Detect which cell encompasses the target text, then output its [x, y] center coordinate. 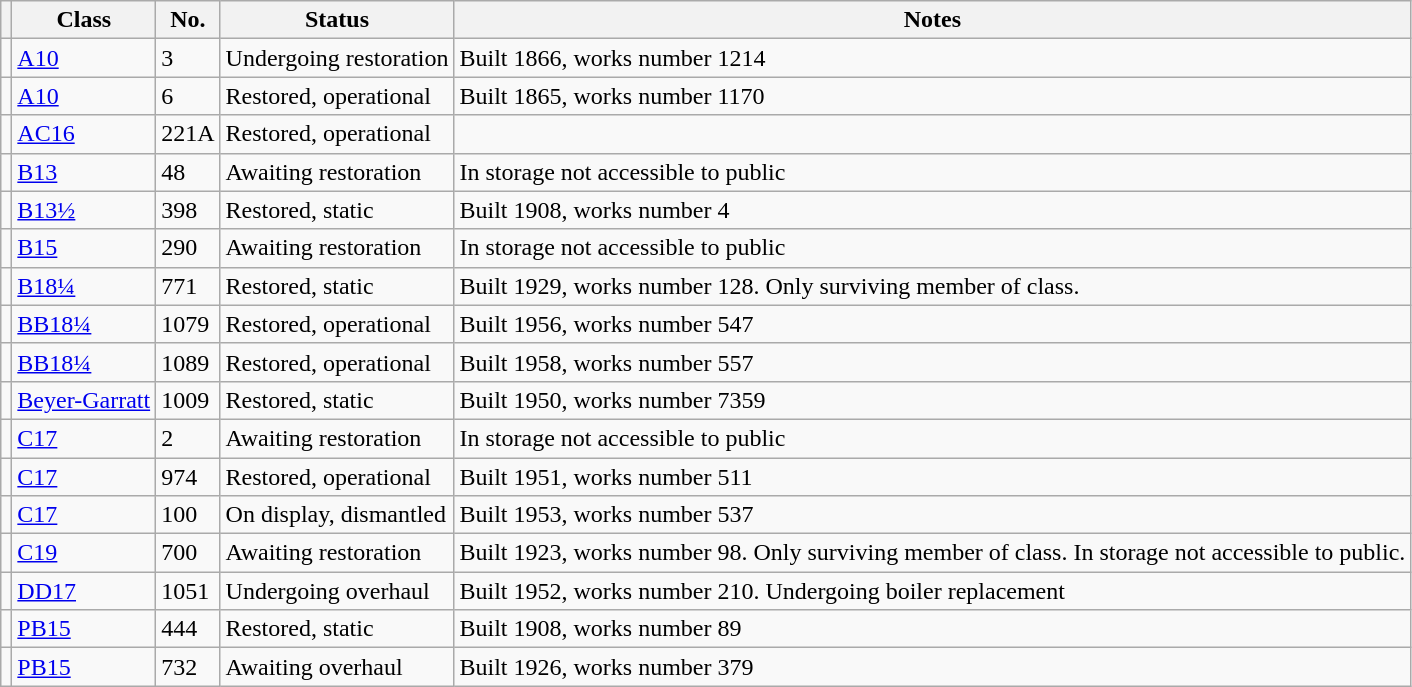
48 [188, 172]
No. [188, 20]
Awaiting overhaul [337, 667]
1009 [188, 400]
Built 1956, works number 547 [932, 324]
Built 1908, works number 89 [932, 629]
444 [188, 629]
Built 1866, works number 1214 [932, 58]
398 [188, 210]
1079 [188, 324]
AC16 [84, 134]
Beyer-Garratt [84, 400]
974 [188, 477]
B13½ [84, 210]
Built 1953, works number 537 [932, 515]
Built 1926, works number 379 [932, 667]
Notes [932, 20]
3 [188, 58]
B13 [84, 172]
Built 1951, works number 511 [932, 477]
Class [84, 20]
290 [188, 248]
6 [188, 96]
Built 1950, works number 7359 [932, 400]
Built 1865, works number 1170 [932, 96]
2 [188, 438]
Built 1952, works number 210. Undergoing boiler replacement [932, 591]
B15 [84, 248]
B18¼ [84, 286]
1089 [188, 362]
221A [188, 134]
Undergoing restoration [337, 58]
771 [188, 286]
Built 1929, works number 128. Only surviving member of class. [932, 286]
700 [188, 553]
C19 [84, 553]
Built 1958, works number 557 [932, 362]
Undergoing overhaul [337, 591]
1051 [188, 591]
Built 1923, works number 98. Only surviving member of class. In storage not accessible to public. [932, 553]
100 [188, 515]
DD17 [84, 591]
Built 1908, works number 4 [932, 210]
Status [337, 20]
On display, dismantled [337, 515]
732 [188, 667]
